Determine the [x, y] coordinate at the center of the cell enclosing the given text.  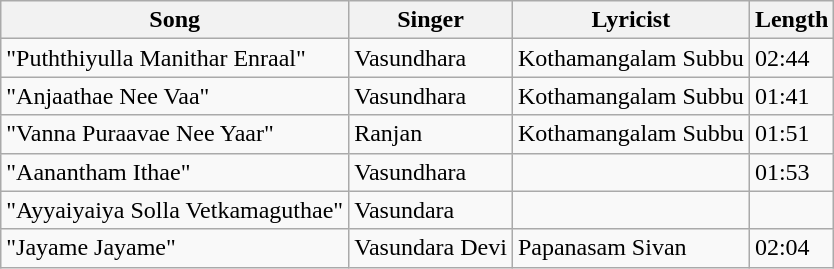
02:44 [791, 58]
01:53 [791, 172]
Vasundara Devi [431, 248]
01:41 [791, 96]
"Aanantham Ithae" [175, 172]
Papanasam Sivan [630, 248]
Ranjan [431, 134]
02:04 [791, 248]
"Jayame Jayame" [175, 248]
01:51 [791, 134]
"Puththiyulla Manithar Enraal" [175, 58]
Vasundara [431, 210]
Song [175, 20]
"Anjaathae Nee Vaa" [175, 96]
"Vanna Puraavae Nee Yaar" [175, 134]
Length [791, 20]
Singer [431, 20]
Lyricist [630, 20]
"Ayyaiyaiya Solla Vetkamaguthae" [175, 210]
